Return the (x, y) coordinate for the center point of the cell that contains the specified text.  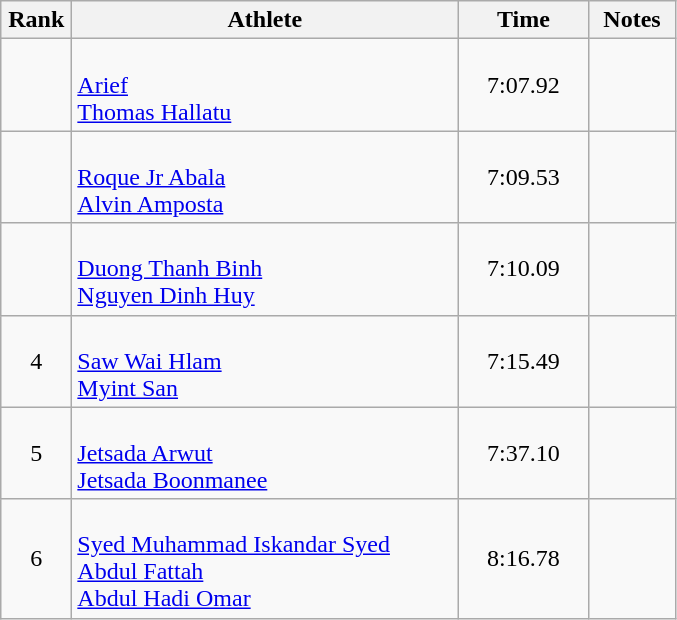
Jetsada ArwutJetsada Boonmanee (265, 453)
Duong Thanh BinhNguyen Dinh Huy (265, 269)
7:09.53 (524, 177)
Saw Wai HlamMyint San (265, 361)
6 (36, 558)
7:37.10 (524, 453)
8:16.78 (524, 558)
Rank (36, 20)
7:07.92 (524, 85)
7:15.49 (524, 361)
AriefThomas Hallatu (265, 85)
Roque Jr AbalaAlvin Amposta (265, 177)
4 (36, 361)
Athlete (265, 20)
Notes (632, 20)
Time (524, 20)
7:10.09 (524, 269)
5 (36, 453)
Syed Muhammad Iskandar Syed Abdul FattahAbdul Hadi Omar (265, 558)
